Return [x, y] of the center of cell containing provided text 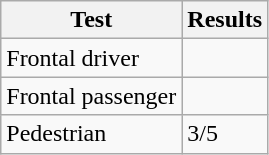
Frontal passenger [92, 96]
Pedestrian [92, 134]
Test [92, 20]
3/5 [225, 134]
Results [225, 20]
Frontal driver [92, 58]
